Pinpoint the cell where the given text exists, returning its [X, Y] midpoint coordinate. 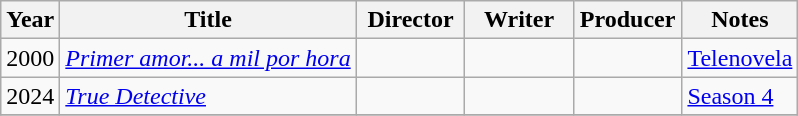
Writer [520, 20]
Title [208, 20]
Primer amor... a mil por hora [208, 58]
Year [30, 20]
2024 [30, 96]
Telenovela [740, 58]
Notes [740, 20]
2000 [30, 58]
Director [410, 20]
True Detective [208, 96]
Producer [628, 20]
Season 4 [740, 96]
